Capture the cell that displays the provided text and extract its [x, y] central coordinate. 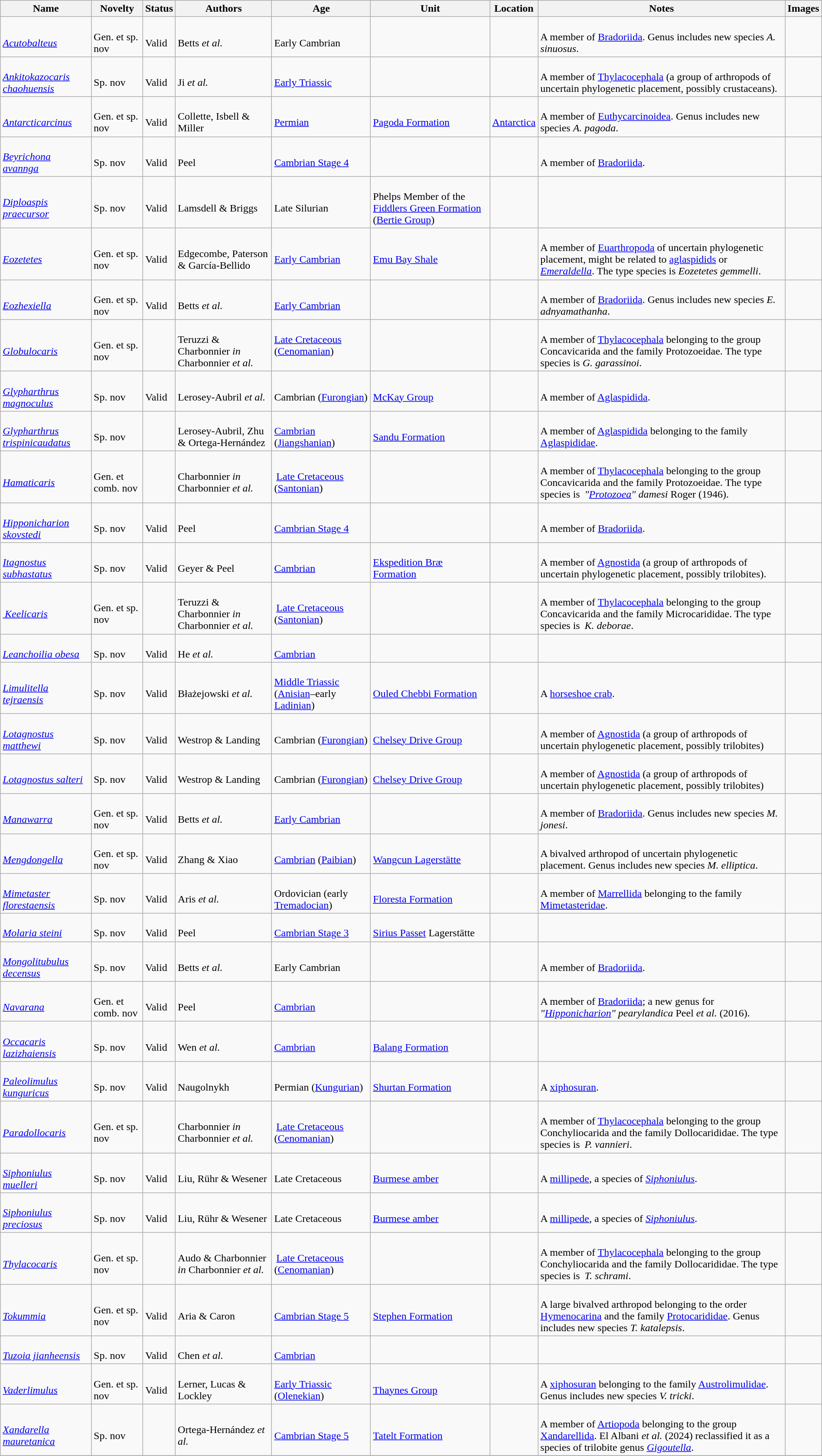
Lerner, Lucas & Lockley [224, 1384]
Lerosey-Aubril et al. [224, 391]
A member of Thylacocephala (a group of arthropods of uncertain phylogenetic placement, possibly crustaceans). [662, 77]
A member of Bradoriida. Genus includes new species E. adnyamathanha. [662, 300]
Lotagnostus salteri [46, 774]
A member of Marrellida belonging to the family Mimetasteridae. [662, 893]
Wen et al. [224, 1041]
A horseshoe crab. [662, 688]
Permian [321, 117]
Mongolitubulus decensus [46, 961]
A member of Thylacocephala belonging to the group Conchyliocarida and the family Dollocarididae. The type species is P. vannieri. [662, 1127]
Beyrichona avannga [46, 156]
Glypharthrus magnoculus [46, 391]
A bivalved arthropod of uncertain phylogenetic placement. Genus includes new species M. elliptica. [662, 853]
Stephen Formation [430, 1310]
Tokummia [46, 1310]
Name [46, 9]
Sirius Passet Lagerstätte [430, 928]
Zhang & Xiao [224, 853]
Paradollocaris [46, 1127]
A member of Agnostida (a group of arthropods of uncertain phylogenetic placement, possibly trilobites). [662, 563]
Ordovician (early Tremadocian) [321, 893]
Emu Bay Shale [430, 254]
Early Triassic [321, 77]
Ekspedition Bræ Formation [430, 563]
A member of Bradoriida; a new genus for "Hipponicharion" pearylandica Peel et al. (2016). [662, 1001]
Navarana [46, 1001]
Eozhexiella [46, 300]
Acutobalteus [46, 37]
A member of Artiopoda belonging to the group Xandarellida. El Albani et al. (2024) reclassified it as a species of trilobite genus Gigoutella. [662, 1430]
A member of Thylacocephala belonging to the group Concavicarida and the family Protozoeidae. The type species is "Protozoea" damesi Roger (1946). [662, 477]
Images [803, 9]
Early Triassic (Olenekian) [321, 1384]
McKay Group [430, 391]
A member of Aglaspidida. [662, 391]
Occacaris lazizhaiensis [46, 1041]
A member of Thylacocephala belonging to the group Concavicarida and the family Protozoeidae. The type species is G. garassinoi. [662, 345]
Lerosey-Aubril, Zhu & Ortega-Hernández [224, 431]
Late Silurian [321, 202]
Phelps Member of the Fiddlers Green Formation (Bertie Group) [430, 202]
Antarctica [514, 117]
A member of Thylacocephala belonging to the group Concavicarida and the family Microcarididae. The type species is K. deborae. [662, 609]
A member of Thylacocephala belonging to the group Conchyliocarida and the family Dollocarididae. The type species is T. schrami. [662, 1259]
Middle Triassic (Anisian–early Ladinian) [321, 688]
Hipponicharion skovstedi [46, 523]
Novelty [117, 9]
Chen et al. [224, 1350]
Permian (Kungurian) [321, 1081]
Siphoniulus muelleri [46, 1173]
A large bivalved arthropod belonging to the order Hymenocarina and the family Protocarididae. Genus includes new species T. katalepsis. [662, 1310]
Edgecombe, Paterson & García-Bellido [224, 254]
Eozetetes [46, 254]
Ouled Chebbi Formation [430, 688]
A member of Bradoriida. Genus includes new species A. sinuosus. [662, 37]
He et al. [224, 648]
Globulocaris [46, 345]
Audo & Charbonnier in Charbonnier et al. [224, 1259]
Ortega-Hernández et al. [224, 1430]
Keelicaris [46, 609]
Floresta Formation [430, 893]
Vaderlimulus [46, 1384]
Tatelt Formation [430, 1430]
Cambrian Stage 3 [321, 928]
Location [514, 9]
Limulitella tejraensis [46, 688]
Paleolimulus kunguricus [46, 1081]
Notes [662, 9]
Cambrian (Paibian) [321, 853]
Xandarella mauretanica [46, 1430]
Geyer & Peel [224, 563]
Authors [224, 9]
Naugolnykh [224, 1081]
Lamsdell & Briggs [224, 202]
Antarcticarcinus [46, 117]
Thylacocaris [46, 1259]
A member of Aglaspidida belonging to the family Aglaspididae. [662, 431]
Tuzoia jianheensis [46, 1350]
Hamaticaris [46, 477]
Status [159, 9]
Thaynes Group [430, 1384]
Age [321, 9]
Shurtan Formation [430, 1081]
Ji et al. [224, 77]
Ankitokazocaris chaohuensis [46, 77]
Diploaspis praecursor [46, 202]
Aria & Caron [224, 1310]
Wangcun Lagerstätte [430, 853]
Sandu Formation [430, 431]
Lotagnostus matthewi [46, 734]
Cambrian (Jiangshanian) [321, 431]
Mimetaster florestaensis [46, 893]
A member of Bradoriida. Genus includes new species M. jonesi. [662, 814]
Mengdongella [46, 853]
Manawarra [46, 814]
A member of Euarthropoda of uncertain phylogenetic placement, might be related to aglaspidids or Emeraldella. The type species is Eozetetes gemmelli. [662, 254]
Leanchoilia obesa [46, 648]
Błażejowski et al. [224, 688]
Itagnostus subhastatus [46, 563]
A xiphosuran. [662, 1081]
Pagoda Formation [430, 117]
A xiphosuran belonging to the family Austrolimulidae. Genus includes new species V. tricki. [662, 1384]
A member of Euthycarcinoidea. Genus includes new species A. pagoda. [662, 117]
Siphoniulus preciosus [46, 1213]
Aris et al. [224, 893]
Unit [430, 9]
Glypharthrus trispinicaudatus [46, 431]
Collette, Isbell & Miller [224, 117]
Molaria steini [46, 928]
Balang Formation [430, 1041]
